Capture the cell that displays the provided text and extract its (X, Y) central coordinate. 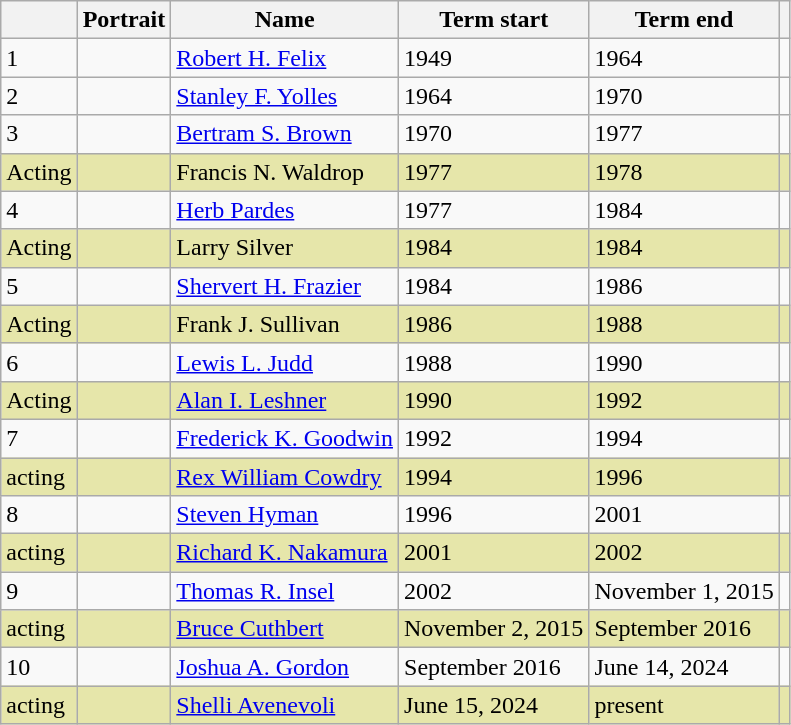
Rex William Cowdry (285, 477)
Name (285, 20)
10 (39, 667)
Alan I. Leshner (285, 400)
November 1, 2015 (684, 591)
1978 (684, 172)
Herb Pardes (285, 210)
Portrait (124, 20)
5 (39, 286)
June 15, 2024 (494, 705)
Thomas R. Insel (285, 591)
8 (39, 515)
June 14, 2024 (684, 667)
4 (39, 210)
Bruce Cuthbert (285, 629)
Stanley F. Yolles (285, 96)
Frederick K. Goodwin (285, 438)
3 (39, 134)
Bertram S. Brown (285, 134)
1 (39, 58)
Term start (494, 20)
present (684, 705)
Shervert H. Frazier (285, 286)
Richard K. Nakamura (285, 553)
Shelli Avenevoli (285, 705)
2 (39, 96)
Frank J. Sullivan (285, 324)
6 (39, 362)
November 2, 2015 (494, 629)
1949 (494, 58)
Lewis L. Judd (285, 362)
9 (39, 591)
Joshua A. Gordon (285, 667)
Larry Silver (285, 248)
Francis N. Waldrop (285, 172)
Robert H. Felix (285, 58)
7 (39, 438)
Term end (684, 20)
Steven Hyman (285, 515)
